Pinpoint the cell where the given text exists, returning its (X, Y) midpoint coordinate. 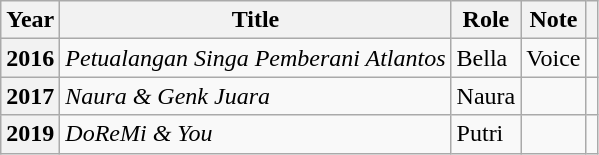
Putri (486, 134)
Petualangan Singa Pemberani Atlantos (256, 58)
Role (486, 20)
Year (30, 20)
Bella (486, 58)
DoReMi & You (256, 134)
Voice (554, 58)
2017 (30, 96)
2019 (30, 134)
Naura (486, 96)
Title (256, 20)
Note (554, 20)
2016 (30, 58)
Naura & Genk Juara (256, 96)
